Search for the cell housing the specified text and yield its (X, Y) center coordinate. 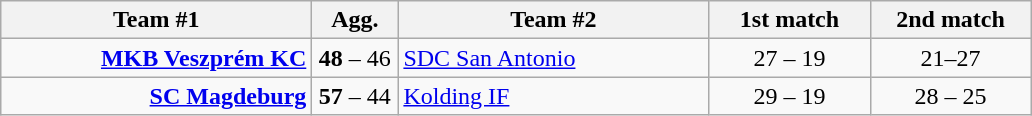
SC Magdeburg (156, 96)
29 – 19 (790, 96)
Team #1 (156, 20)
27 – 19 (790, 58)
21–27 (950, 58)
SDC San Antonio (554, 58)
Team #2 (554, 20)
57 – 44 (355, 96)
2nd match (950, 20)
Kolding IF (554, 96)
48 – 46 (355, 58)
MKB Veszprém KC (156, 58)
28 – 25 (950, 96)
1st match (790, 20)
Agg. (355, 20)
